Locate the cell with the specified text and output its (X, Y) center coordinate. 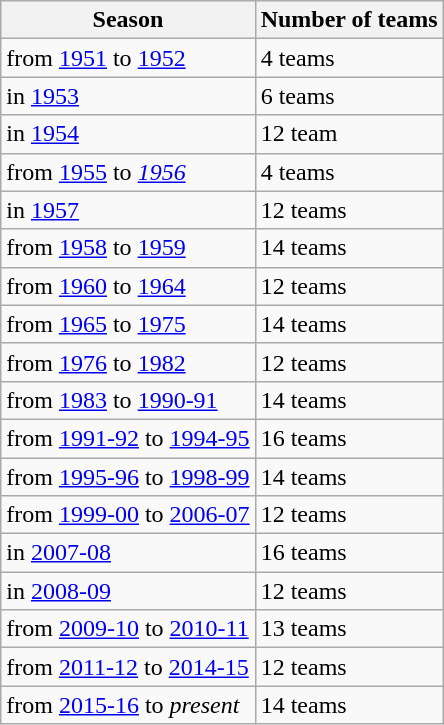
from 1951 to 1952 (128, 58)
from 1955 to 1956 (128, 172)
Season (128, 20)
6 teams (349, 96)
from 1960 to 1964 (128, 286)
from 1995-96 to 1998-99 (128, 477)
from 1976 to 1982 (128, 362)
in 1954 (128, 134)
from 1965 to 1975 (128, 324)
from 2015-16 to present (128, 705)
12 team (349, 134)
from 2011-12 to 2014-15 (128, 667)
from 1983 to 1990-91 (128, 400)
in 1953 (128, 96)
in 2008-09 (128, 591)
in 1957 (128, 210)
in 2007-08 (128, 553)
Number of teams (349, 20)
from 2009-10 to 2010-11 (128, 629)
from 1958 to 1959 (128, 248)
13 teams (349, 629)
from 1991-92 to 1994-95 (128, 438)
from 1999-00 to 2006-07 (128, 515)
